Extract the [x, y] coordinate from the center of the cell holding the provided text.  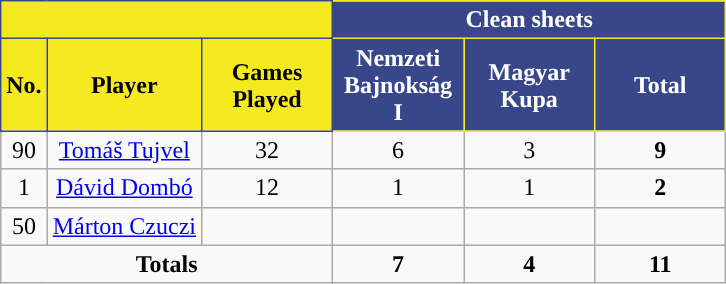
9 [660, 150]
7 [398, 264]
Totals [167, 264]
Dávid Dombó [124, 188]
Magyar Kupa [530, 85]
Player [124, 85]
50 [24, 226]
3 [530, 150]
4 [530, 264]
Nemzeti Bajnokság I [398, 85]
Tomáš Tujvel [124, 150]
Total [660, 85]
Márton Czuczi [124, 226]
Games Played [268, 85]
90 [24, 150]
32 [268, 150]
No. [24, 85]
6 [398, 150]
2 [660, 188]
Clean sheets [530, 20]
11 [660, 264]
12 [268, 188]
